Scan for the cell matching the given text and deliver its (X, Y) coordinate at center. 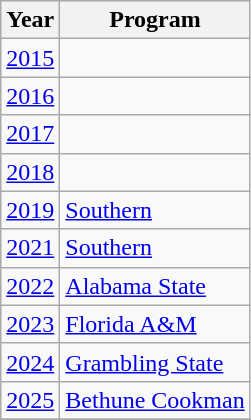
Year (30, 20)
Program (155, 20)
2023 (30, 324)
2022 (30, 286)
2018 (30, 172)
2016 (30, 96)
Florida A&M (155, 324)
Grambling State (155, 362)
2024 (30, 362)
Bethune Cookman (155, 400)
Alabama State (155, 286)
2021 (30, 248)
2025 (30, 400)
2019 (30, 210)
2015 (30, 58)
2017 (30, 134)
